Scan for the cell matching the given text and deliver its [x, y] coordinate at center. 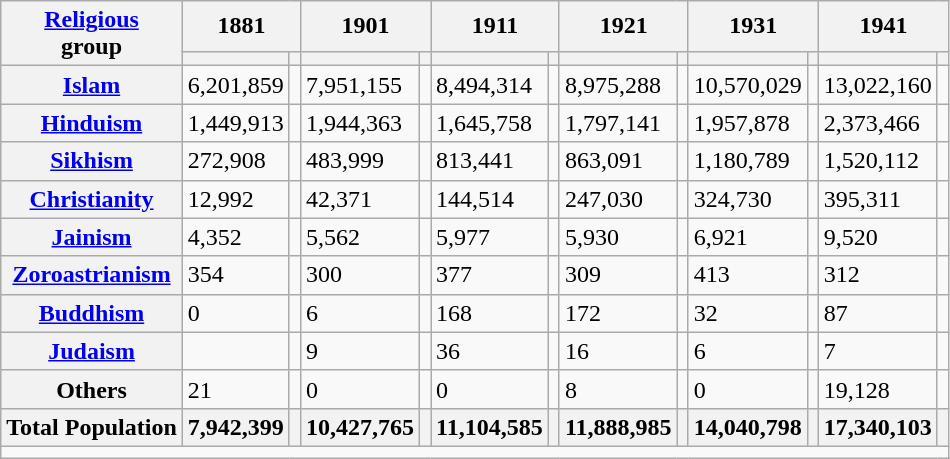
10,427,765 [360, 427]
2,373,466 [878, 123]
87 [878, 313]
1911 [496, 26]
1,520,112 [878, 161]
9,520 [878, 237]
17,340,103 [878, 427]
9 [360, 351]
1881 [241, 26]
7,951,155 [360, 85]
36 [490, 351]
7,942,399 [236, 427]
8,494,314 [490, 85]
168 [490, 313]
300 [360, 275]
7 [878, 351]
Judaism [92, 351]
Others [92, 389]
Christianity [92, 199]
Religiousgroup [92, 34]
483,999 [360, 161]
13,022,160 [878, 85]
172 [618, 313]
1,180,789 [748, 161]
144,514 [490, 199]
272,908 [236, 161]
6,921 [748, 237]
14,040,798 [748, 427]
1,645,758 [490, 123]
Islam [92, 85]
10,570,029 [748, 85]
863,091 [618, 161]
12,992 [236, 199]
1,797,141 [618, 123]
324,730 [748, 199]
32 [748, 313]
4,352 [236, 237]
19,128 [878, 389]
5,930 [618, 237]
42,371 [360, 199]
Sikhism [92, 161]
Total Population [92, 427]
1,449,913 [236, 123]
Jainism [92, 237]
1,957,878 [748, 123]
Hinduism [92, 123]
11,888,985 [618, 427]
354 [236, 275]
16 [618, 351]
21 [236, 389]
413 [748, 275]
309 [618, 275]
312 [878, 275]
1941 [883, 26]
5,977 [490, 237]
Buddhism [92, 313]
1901 [365, 26]
377 [490, 275]
247,030 [618, 199]
8 [618, 389]
813,441 [490, 161]
8,975,288 [618, 85]
6,201,859 [236, 85]
1921 [624, 26]
Zoroastrianism [92, 275]
5,562 [360, 237]
11,104,585 [490, 427]
395,311 [878, 199]
1,944,363 [360, 123]
1931 [753, 26]
